Extract the (X, Y) coordinate from the center of the cell holding the provided text.  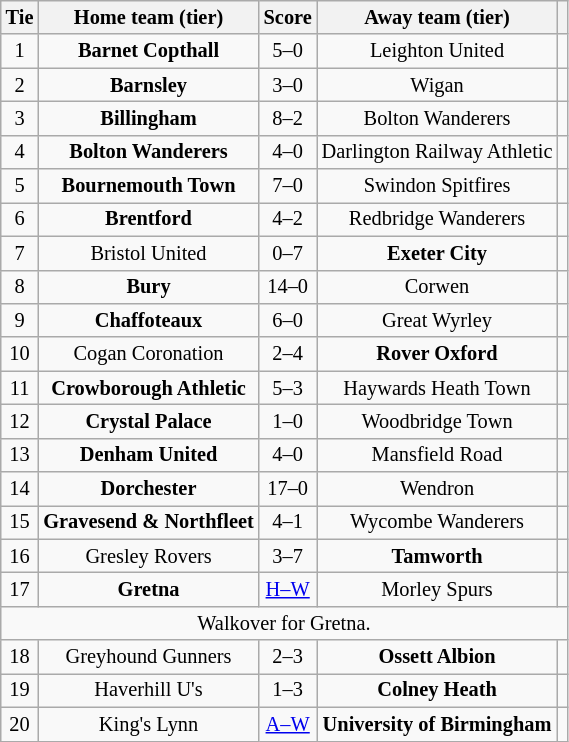
Bury (148, 287)
Wycombe Wanderers (438, 522)
Swindon Spitfires (438, 186)
7 (20, 253)
2 (20, 85)
5–0 (288, 51)
Great Wyrley (438, 320)
2–3 (288, 657)
Wendron (438, 489)
Gresley Rovers (148, 556)
Exeter City (438, 253)
4–1 (288, 522)
20 (20, 724)
3–0 (288, 85)
1–3 (288, 690)
Greyhound Gunners (148, 657)
Cogan Coronation (148, 354)
14–0 (288, 287)
Gravesend & Northfleet (148, 522)
Tamworth (438, 556)
Crowborough Athletic (148, 388)
Denham United (148, 455)
4 (20, 152)
Away team (tier) (438, 17)
16 (20, 556)
Woodbridge Town (438, 421)
8–2 (288, 118)
6 (20, 219)
4–2 (288, 219)
Rover Oxford (438, 354)
8 (20, 287)
3 (20, 118)
7–0 (288, 186)
Ossett Albion (438, 657)
Darlington Railway Athletic (438, 152)
Bournemouth Town (148, 186)
12 (20, 421)
Colney Heath (438, 690)
9 (20, 320)
1–0 (288, 421)
Barnsley (148, 85)
Haverhill U's (148, 690)
3–7 (288, 556)
15 (20, 522)
Wigan (438, 85)
Brentford (148, 219)
13 (20, 455)
Morley Spurs (438, 589)
19 (20, 690)
H–W (288, 589)
Tie (20, 17)
Crystal Palace (148, 421)
6–0 (288, 320)
18 (20, 657)
A–W (288, 724)
Corwen (438, 287)
Home team (tier) (148, 17)
Haywards Heath Town (438, 388)
1 (20, 51)
Bristol United (148, 253)
Leighton United (438, 51)
University of Birmingham (438, 724)
Billingham (148, 118)
10 (20, 354)
Barnet Copthall (148, 51)
Chaffoteaux (148, 320)
14 (20, 489)
2–4 (288, 354)
5 (20, 186)
King's Lynn (148, 724)
17 (20, 589)
Score (288, 17)
11 (20, 388)
5–3 (288, 388)
Redbridge Wanderers (438, 219)
0–7 (288, 253)
Walkover for Gretna. (284, 623)
Dorchester (148, 489)
Mansfield Road (438, 455)
17–0 (288, 489)
Gretna (148, 589)
